Search for the cell housing the specified text and yield its [X, Y] center coordinate. 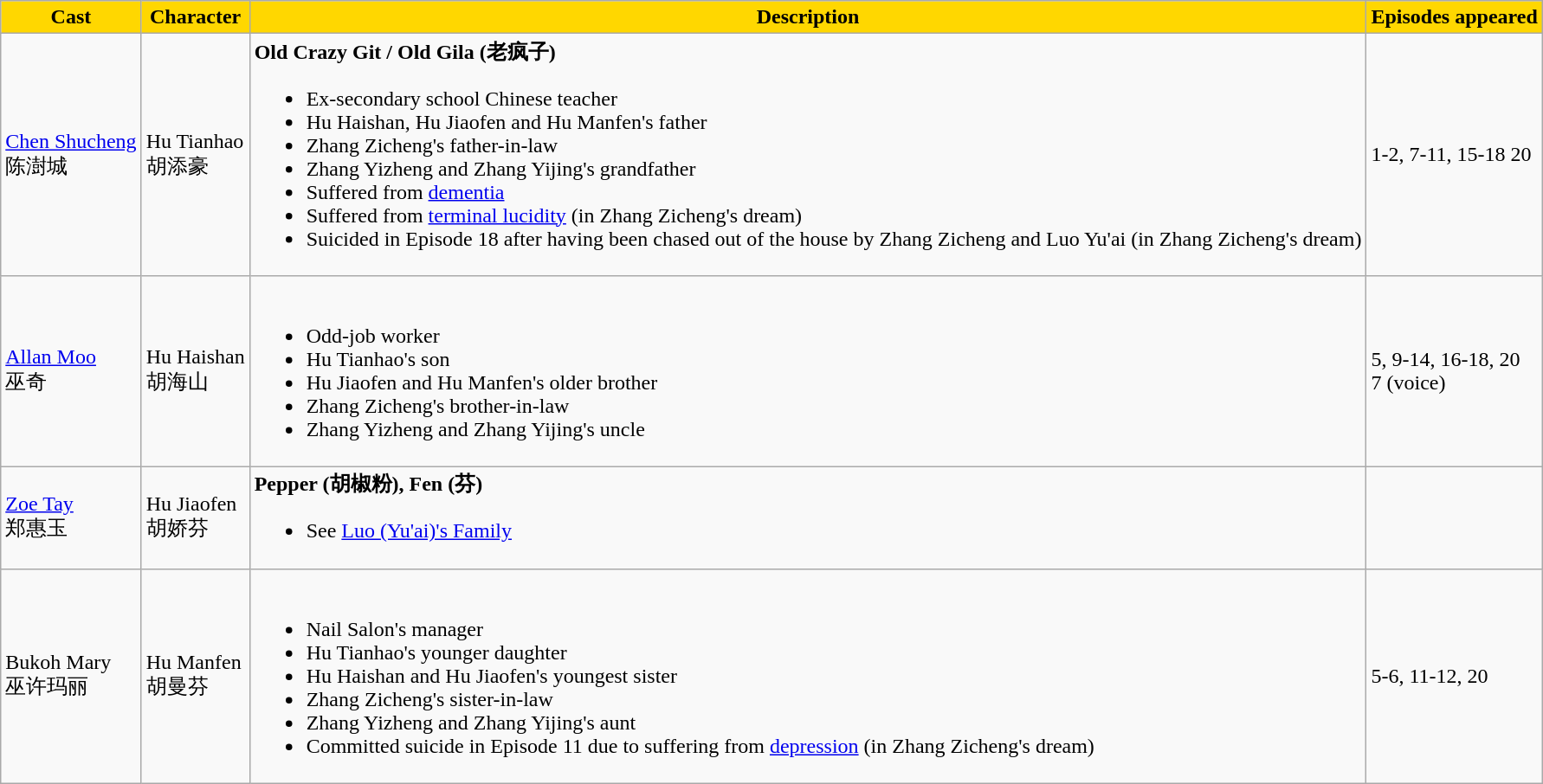
Pepper (胡椒粉), Fen (芬)See Luo (Yu'ai)'s Family [808, 517]
Odd-job workerHu Tianhao's sonHu Jiaofen and Hu Manfen's older brotherZhang Zicheng's brother-in-lawZhang Yizheng and Zhang Yijing's uncle [808, 370]
Hu Manfen 胡曼芬 [196, 676]
Zoe Tay 郑惠玉 [71, 517]
Hu Haishan 胡海山 [196, 370]
Episodes appeared [1455, 17]
5, 9-14, 16-18, 20 7 (voice) [1455, 370]
5-6, 11-12, 20 [1455, 676]
Character [196, 17]
Cast [71, 17]
Chen Shucheng 陈澍城 [71, 155]
Bukoh Mary 巫许玛丽 [71, 676]
1-2, 7-11, 15-18 20 [1455, 155]
Hu Jiaofen 胡娇芬 [196, 517]
Description [808, 17]
Allan Moo 巫奇 [71, 370]
Hu Tianhao 胡添豪 [196, 155]
